For the text-containing cell, return its midpoint in (X, Y) coordinate format. 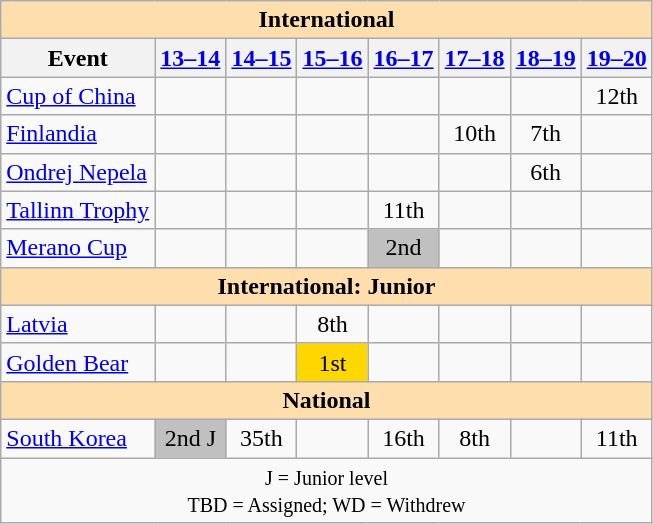
Latvia (78, 324)
16–17 (404, 58)
18–19 (546, 58)
Merano Cup (78, 248)
International (327, 20)
J = Junior level TBD = Assigned; WD = Withdrew (327, 490)
National (327, 400)
7th (546, 134)
19–20 (616, 58)
12th (616, 96)
2nd J (190, 438)
Ondrej Nepela (78, 172)
2nd (404, 248)
6th (546, 172)
Tallinn Trophy (78, 210)
13–14 (190, 58)
International: Junior (327, 286)
15–16 (332, 58)
Event (78, 58)
17–18 (474, 58)
1st (332, 362)
Finlandia (78, 134)
35th (262, 438)
Golden Bear (78, 362)
14–15 (262, 58)
Cup of China (78, 96)
South Korea (78, 438)
16th (404, 438)
10th (474, 134)
